Identify which cell holds the provided text, then report its (X, Y) central coordinate. 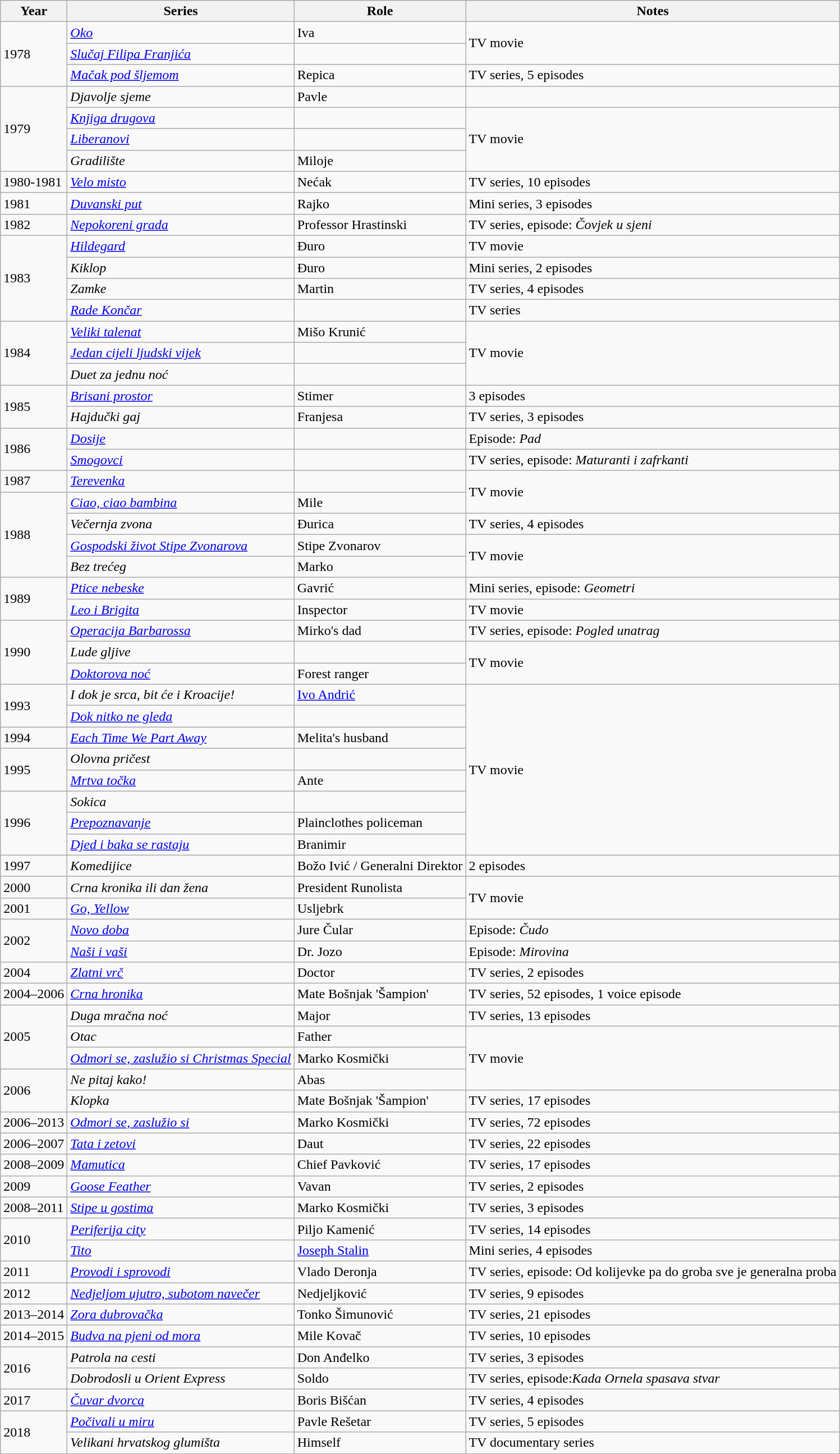
Leo i Brigita (181, 609)
2013–2014 (34, 1315)
Knjiga drugova (181, 118)
Pavle (380, 97)
1996 (34, 823)
TV series (653, 310)
Ne pitaj kako! (181, 1080)
Đurica (380, 524)
Čuvar dvorca (181, 1400)
Vavan (380, 1186)
Go, Yellow (181, 908)
Ivo Andrić (380, 695)
Branimir (380, 844)
Mirko's dad (380, 631)
Stimer (380, 396)
Mrtva točka (181, 780)
Role (380, 11)
Mini series, episode: Geometri (653, 588)
Veliki talenat (181, 332)
1989 (34, 598)
Martin (380, 289)
TV series, 14 episodes (653, 1229)
TV series, 52 episodes, 1 voice episode (653, 994)
2 episodes (653, 866)
1981 (34, 203)
Nedjeljom ujutro, subotom navečer (181, 1293)
2006–2013 (34, 1122)
Provodi i sprovodi (181, 1272)
1988 (34, 534)
Plainclothes policeman (380, 823)
Dok nitko ne gleda (181, 716)
Crna hronika (181, 994)
1982 (34, 225)
Mile Kovač (380, 1336)
TV series, 21 episodes (653, 1315)
Gavrić (380, 588)
Boris Bišćan (380, 1400)
Doktorova noć (181, 674)
Zlatni vrč (181, 973)
Marko (380, 566)
Gospodski život Stipe Zvonarova (181, 545)
Iva (380, 33)
TV series, 22 episodes (653, 1144)
Major (380, 1016)
TV series, episode: Od kolijevke pa do groba sve je generalna proba (653, 1272)
1980-1981 (34, 182)
Sokica (181, 802)
Duet za jednu noć (181, 374)
Dosije (181, 438)
Abas (380, 1080)
2004–2006 (34, 994)
Liberanovi (181, 139)
Gradilište (181, 161)
2005 (34, 1037)
2006–2007 (34, 1144)
2000 (34, 887)
Djavolje sjeme (181, 97)
I dok je srca, bit će i Kroacije! (181, 695)
Don Anđelko (380, 1357)
Odmori se, zaslužio si Christmas Special (181, 1058)
Periferija city (181, 1229)
Professor Hrastinski (380, 225)
Terevenka (181, 481)
TV series, episode: Pogled unatrag (653, 631)
Inspector (380, 609)
1983 (34, 278)
Klopka (181, 1101)
Naši i vaši (181, 952)
2002 (34, 940)
1997 (34, 866)
1994 (34, 738)
Počivali u miru (181, 1421)
Oko (181, 33)
Stipe u gostima (181, 1208)
Duvanski put (181, 203)
Otac (181, 1037)
Djed i baka se rastaju (181, 844)
Mini series, 2 episodes (653, 268)
Rade Končar (181, 310)
2009 (34, 1186)
Nepokoreni grada (181, 225)
Stipe Zvonarov (380, 545)
TV series, episode: Čovjek u sjeni (653, 225)
Tonko Šimunović (380, 1315)
2008–2011 (34, 1208)
1990 (34, 652)
2014–2015 (34, 1336)
Odmori se, zaslužio si (181, 1122)
Novo doba (181, 930)
2011 (34, 1272)
2008–2009 (34, 1165)
Franjesa (380, 417)
Hajdučki gaj (181, 417)
Father (380, 1037)
Series (181, 11)
1993 (34, 706)
Himself (380, 1443)
2016 (34, 1368)
Ante (380, 780)
Mačak pod šljemom (181, 75)
Chief Pavković (380, 1165)
Mišo Krunić (380, 332)
1978 (34, 54)
2012 (34, 1293)
Year (34, 11)
Smogovci (181, 460)
1979 (34, 129)
Miloje (380, 161)
Duga mračna noć (181, 1016)
Zamke (181, 289)
TV series, episode: Maturanti i zafrkanti (653, 460)
1985 (34, 406)
Joseph Stalin (380, 1250)
President Runolista (380, 887)
Velikani hrvatskog glumišta (181, 1443)
Episode: Mirovina (653, 952)
Bez trećeg (181, 566)
Soldo (380, 1379)
Velo misto (181, 182)
Doctor (380, 973)
Each Time We Part Away (181, 738)
Notes (653, 11)
3 episodes (653, 396)
TV series, 9 episodes (653, 1293)
Melita's husband (380, 738)
TV series, 13 episodes (653, 1016)
2010 (34, 1240)
Zora dubrovačka (181, 1315)
Mile (380, 502)
Tito (181, 1250)
Slučaj Filipa Franjića (181, 54)
Komedijice (181, 866)
Usljebrk (380, 908)
Nećak (380, 182)
Budva na pjeni od mora (181, 1336)
Ptice nebeske (181, 588)
Jedan cijeli ljudski vijek (181, 353)
Mamutica (181, 1165)
Hildegard (181, 246)
Mini series, 3 episodes (653, 203)
1984 (34, 353)
TV documentary series (653, 1443)
Jure Čular (380, 930)
Kiklop (181, 268)
Dobrodosli u Orient Express (181, 1379)
Episode: Pad (653, 438)
Večernja zvona (181, 524)
Mini series, 4 episodes (653, 1250)
Daut (380, 1144)
2006 (34, 1090)
1987 (34, 481)
Episode: Čudo (653, 930)
TV series, 72 episodes (653, 1122)
Piljo Kamenić (380, 1229)
1986 (34, 449)
Brisani prostor (181, 396)
Forest ranger (380, 674)
2001 (34, 908)
Nedjeljković (380, 1293)
1995 (34, 770)
Rajko (380, 203)
Vlado Deronja (380, 1272)
TV series, episode:Kada Ornela spasava stvar (653, 1379)
Repica (380, 75)
2018 (34, 1432)
Božo Ivić / Generalni Direktor (380, 866)
Crna kronika ili dan žena (181, 887)
Dr. Jozo (380, 952)
Tata i zetovi (181, 1144)
Olovna pričest (181, 759)
Ciao, ciao bambina (181, 502)
Pavle Rešetar (380, 1421)
Lude gljive (181, 652)
Goose Feather (181, 1186)
Patrola na cesti (181, 1357)
2004 (34, 973)
Prepoznavanje (181, 823)
Operacija Barbarossa (181, 631)
2017 (34, 1400)
